Search for the cell housing the specified text and yield its (X, Y) center coordinate. 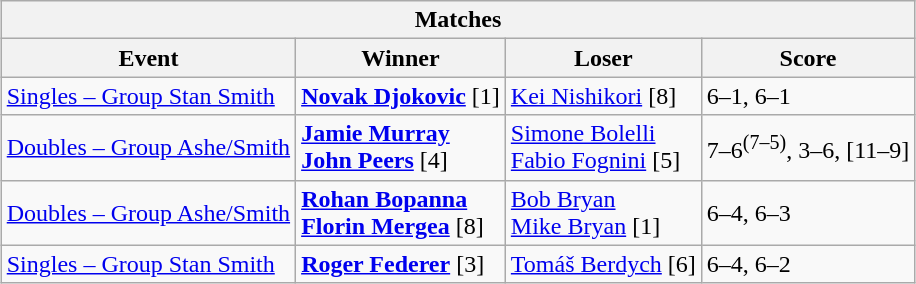
7–6(7–5), 3–6, [11–9] (808, 148)
Tomáš Berdych [6] (603, 264)
6–4, 6–3 (808, 212)
Score (808, 58)
Bob Bryan Mike Bryan [1] (603, 212)
Event (148, 58)
Simone Bolelli Fabio Fognini [5] (603, 148)
Winner (401, 58)
Rohan Bopanna Florin Mergea [8] (401, 212)
Matches (458, 20)
6–4, 6–2 (808, 264)
Roger Federer [3] (401, 264)
6–1, 6–1 (808, 96)
Kei Nishikori [8] (603, 96)
Jamie Murray John Peers [4] (401, 148)
Loser (603, 58)
Novak Djokovic [1] (401, 96)
